Detect which cell encompasses the target text, then output its (x, y) center coordinate. 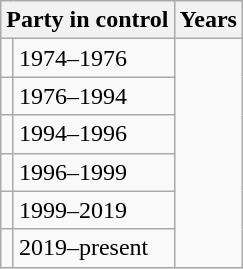
2019–present (94, 248)
1999–2019 (94, 210)
1976–1994 (94, 96)
1996–1999 (94, 172)
1994–1996 (94, 134)
Years (208, 20)
Party in control (88, 20)
1974–1976 (94, 58)
